Return the (X, Y) coordinate for the center point of the cell that contains the specified text.  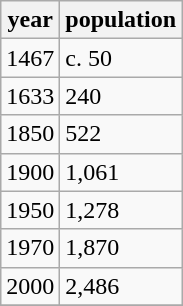
1,061 (121, 172)
1900 (30, 172)
1950 (30, 210)
c. 50 (121, 58)
1850 (30, 134)
2,486 (121, 286)
year (30, 20)
population (121, 20)
1,870 (121, 248)
1633 (30, 96)
522 (121, 134)
1,278 (121, 210)
1467 (30, 58)
2000 (30, 286)
240 (121, 96)
1970 (30, 248)
